Locate the cell with the specified text and output its [X, Y] center coordinate. 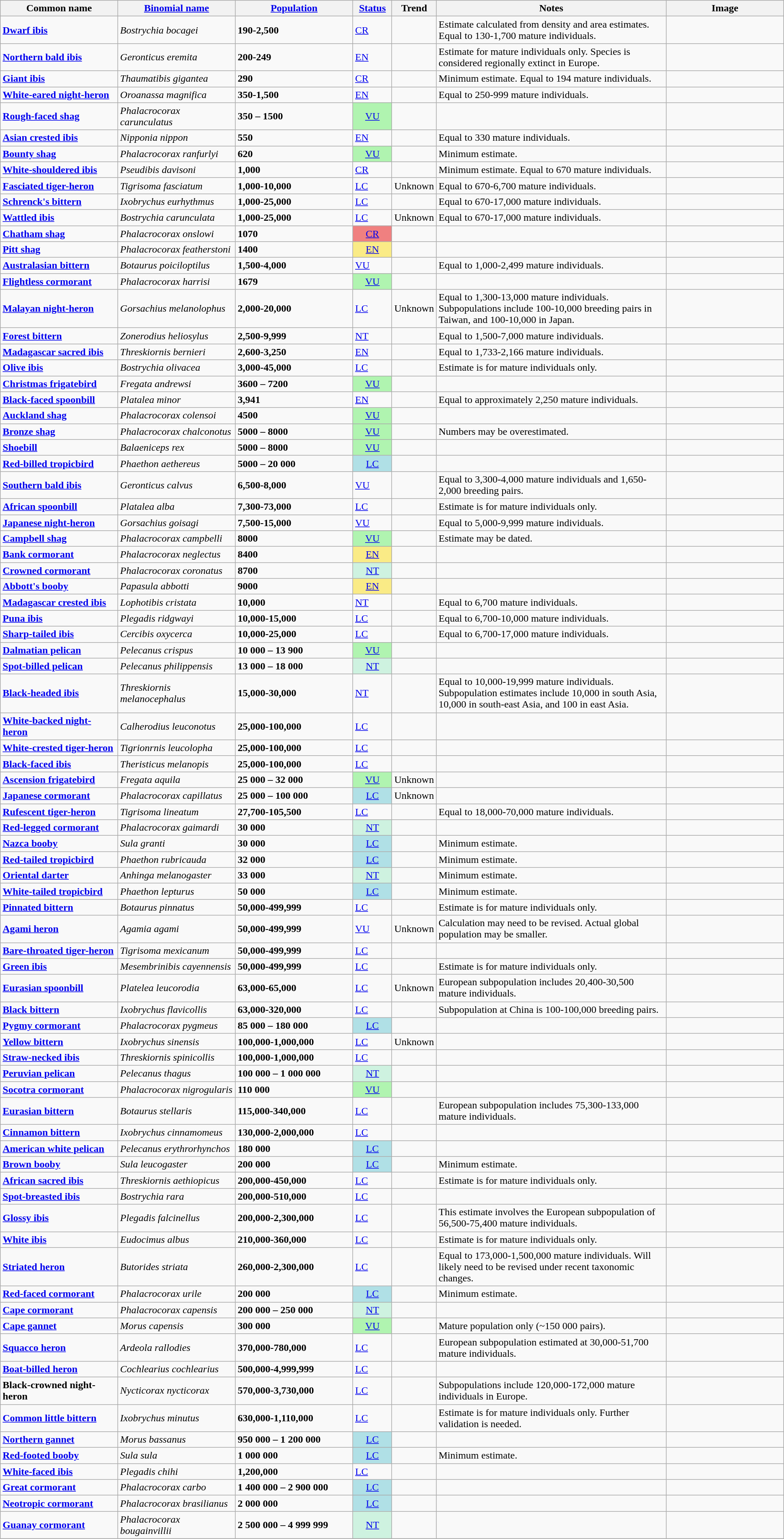
Image [725, 8]
Rough-faced shag [59, 116]
Spot-billed pelican [59, 666]
White-backed night-heron [59, 726]
White-tailed tropicbird [59, 891]
Minimum estimate. Equal to 670 mature individuals. [551, 170]
White-faced ibis [59, 1472]
Botaurus poiciloptilus [177, 266]
85 000 – 180 000 [294, 1025]
Phalacrocorax colensoi [177, 416]
Olive ibis [59, 368]
Platelea leucorodia [177, 988]
Auckland shag [59, 416]
Equal to 6,700 mature individuals. [551, 602]
Bostrychia rara [177, 1196]
Threskiornis bernieri [177, 352]
7,300-73,000 [294, 506]
Phalacrocorax brasilianus [177, 1503]
13 000 – 18 000 [294, 666]
European subpopulation includes 20,400-30,500 mature individuals. [551, 988]
Zonerodius heliosylus [177, 336]
Black-faced spoonbill [59, 400]
260,000-2,300,000 [294, 1267]
Abbott's booby [59, 586]
2,000-20,000 [294, 309]
European subpopulation estimated at 30,000-51,700 mature individuals. [551, 1347]
Phalacrocorax pygmeus [177, 1025]
63,000-65,000 [294, 988]
Platalea minor [177, 400]
1400 [294, 250]
Estimate may be dated. [551, 539]
Phaethon aethereus [177, 463]
Phalacrocorax bougainvillii [177, 1525]
Chatham shag [59, 233]
Phalacrocorax coronatus [177, 571]
32 000 [294, 860]
This estimate involves the European subpopulation of 56,500-75,400 mature individuals. [551, 1218]
Equal to 6,700-17,000 mature individuals. [551, 634]
Balaeniceps rex [177, 447]
Pseudibis davisoni [177, 170]
Equal to 1,500-7,000 mature individuals. [551, 336]
Phalacrocorax carunculatus [177, 116]
Population [294, 8]
Ascension frigatebird [59, 780]
Numbers may be overestimated. [551, 431]
White ibis [59, 1239]
Madagascar sacred ibis [59, 352]
Trend [414, 8]
Asian crested ibis [59, 138]
Oroanassa magnifica [177, 95]
Neotropic cormorant [59, 1503]
Bare-throated tiger-heron [59, 950]
Red-billed tropicbird [59, 463]
8400 [294, 555]
2 000 000 [294, 1503]
Equal to 1,000-2,499 mature individuals. [551, 266]
Malayan night-heron [59, 309]
European subpopulation includes 75,300-133,000 mature individuals. [551, 1111]
Butorides striata [177, 1267]
Cape cormorant [59, 1310]
Threskiornis spinicollis [177, 1057]
6,500-8,000 [294, 485]
9000 [294, 586]
27,700-105,500 [294, 811]
Equal to 173,000-1,500,000 mature individuals. Will likely need to be revised under recent taxonomic changes. [551, 1267]
200,000-510,000 [294, 1196]
Plegadis ridgwayi [177, 618]
Plegadis falcinellus [177, 1218]
Pelecanus thagus [177, 1073]
Morus bassanus [177, 1440]
Socotra cormorant [59, 1090]
10,000 [294, 602]
Nipponia nippon [177, 138]
Estimate is for mature individuals only. Further validation is needed. [551, 1418]
630,000-1,110,000 [294, 1418]
2 500 000 – 4 999 999 [294, 1525]
200,000-450,000 [294, 1180]
Pitt shag [59, 250]
Brown booby [59, 1165]
Yellow bittern [59, 1041]
200 000 – 250 000 [294, 1310]
10 000 – 13 900 [294, 650]
Phalacrocorax urile [177, 1294]
Green ibis [59, 966]
American white pelican [59, 1149]
370,000-780,000 [294, 1347]
African spoonbill [59, 506]
Mesembrinibis cayennensis [177, 966]
Eudocimus albus [177, 1239]
Southern bald ibis [59, 485]
100 000 – 1 000 000 [294, 1073]
Sula granti [177, 844]
570,000-3,730,000 [294, 1391]
Anhinga melanogaster [177, 875]
Cinnamon bittern [59, 1133]
Madagascar crested ibis [59, 602]
1679 [294, 281]
Boat-billed heron [59, 1369]
Common little bittern [59, 1418]
50 000 [294, 891]
Pinnated bittern [59, 907]
Phaethon rubricauda [177, 860]
Geronticus eremita [177, 57]
2,500-9,999 [294, 336]
Phalacrocorax harrisi [177, 281]
Fasciated tiger-heron [59, 186]
Phalacrocorax neglectus [177, 555]
Northern bald ibis [59, 57]
Equal to 3,300-4,000 mature individuals and 1,650-2,000 breeding pairs. [551, 485]
300 000 [294, 1326]
Glossy ibis [59, 1218]
3,000-45,000 [294, 368]
Phaethon lepturus [177, 891]
Phalacrocorax campbelli [177, 539]
Phalacrocorax carbo [177, 1487]
Equal to 250-999 mature individuals. [551, 95]
Estimate calculated from density and area estimates. Equal to 130-1,700 mature individuals. [551, 30]
Equal to approximately 2,250 mature individuals. [551, 400]
Calherodius leuconotus [177, 726]
Platalea alba [177, 506]
Notes [551, 8]
Crowned cormorant [59, 571]
Campbell shag [59, 539]
Status [372, 8]
200,000-2,300,000 [294, 1218]
Phalacrocorax capillatus [177, 795]
Equal to 330 mature individuals. [551, 138]
25 000 – 32 000 [294, 780]
1,000-10,000 [294, 186]
3,941 [294, 400]
Black bittern [59, 1010]
Phalacrocorax nigrogularis [177, 1090]
Spot-breasted ibis [59, 1196]
Theristicus melanopis [177, 764]
Thaumatibis gigantea [177, 79]
Red-legged cormorant [59, 828]
Australasian bittern [59, 266]
8700 [294, 571]
Eurasian spoonbill [59, 988]
1 000 000 [294, 1456]
Peruvian pelican [59, 1073]
110 000 [294, 1090]
Lophotibis cristata [177, 602]
Bounty shag [59, 154]
Phalacrocorax capensis [177, 1310]
Cape gannet [59, 1326]
Threskiornis aethiopicus [177, 1180]
Striated heron [59, 1267]
950 000 – 1 200 000 [294, 1440]
190-2,500 [294, 30]
White-shouldered ibis [59, 170]
Pygmy cormorant [59, 1025]
1,000 [294, 170]
1,500-4,000 [294, 266]
Phalacrocorax onslowi [177, 233]
63,000-320,000 [294, 1010]
Schrenck's bittern [59, 201]
Agami heron [59, 929]
Papasula abbotti [177, 586]
Japanese cormorant [59, 795]
Cercibis oxycerca [177, 634]
Gorsachius goisagi [177, 522]
Equal to 1,733-2,166 mature individuals. [551, 352]
7,500-15,000 [294, 522]
African sacred ibis [59, 1180]
White-eared night-heron [59, 95]
4500 [294, 416]
Cochlearius cochlearius [177, 1369]
Black-crowned night-heron [59, 1391]
130,000-2,000,000 [294, 1133]
Morus capensis [177, 1326]
Common name [59, 8]
Nycticorax nycticorax [177, 1391]
Eurasian bittern [59, 1111]
Threskiornis melanocephalus [177, 693]
Sula leucogaster [177, 1165]
Sharp-tailed ibis [59, 634]
Japanese night-heron [59, 522]
10,000-15,000 [294, 618]
Mature population only (~150 000 pairs). [551, 1326]
Agamia agami [177, 929]
Christmas frigatebird [59, 384]
Sula sula [177, 1456]
Botaurus pinnatus [177, 907]
Equal to 670-6,700 mature individuals. [551, 186]
Tigrisoma fasciatum [177, 186]
Oriental darter [59, 875]
Binomial name [177, 8]
290 [294, 79]
550 [294, 138]
Bronze shag [59, 431]
Red-faced cormorant [59, 1294]
Squacco heron [59, 1347]
Pelecanus erythrorhynchos [177, 1149]
Equal to 10,000-19,999 mature individuals. Subpopulation estimates include 10,000 in south Asia, 10,000 in south-east Asia, and 100 in east Asia. [551, 693]
Nazca booby [59, 844]
8000 [294, 539]
Plegadis chihi [177, 1472]
Puna ibis [59, 618]
Wattled ibis [59, 217]
Northern gannet [59, 1440]
Giant ibis [59, 79]
Tigrisoma mexicanum [177, 950]
Gorsachius melanolophus [177, 309]
Ixobrychus cinnamomeus [177, 1133]
Bostrychia bocagei [177, 30]
Ixobrychus eurhythmus [177, 201]
350 – 1500 [294, 116]
1,200,000 [294, 1472]
180 000 [294, 1149]
Phalacrocorax gaimardi [177, 828]
Geronticus calvus [177, 485]
Equal to 1,300-13,000 mature individuals. Subpopulations include 100-10,000 breeding pairs in Taiwan, and 100-10,000 in Japan. [551, 309]
Equal to 6,700-10,000 mature individuals. [551, 618]
Black-headed ibis [59, 693]
Bostrychia carunculata [177, 217]
1070 [294, 233]
15,000-30,000 [294, 693]
500,000-4,999,999 [294, 1369]
Great cormorant [59, 1487]
Rufescent tiger-heron [59, 811]
Equal to 18,000-70,000 mature individuals. [551, 811]
Black-faced ibis [59, 764]
Bostrychia olivacea [177, 368]
210,000-360,000 [294, 1239]
33 000 [294, 875]
Straw-necked ibis [59, 1057]
Dwarf ibis [59, 30]
5000 – 20 000 [294, 463]
White-crested tiger-heron [59, 748]
200-249 [294, 57]
Red-footed booby [59, 1456]
Pelecanus philippensis [177, 666]
Phalacrocorax featherstoni [177, 250]
Guanay cormorant [59, 1525]
Shoebill [59, 447]
Forest bittern [59, 336]
2,600-3,250 [294, 352]
Flightless cormorant [59, 281]
Phalacrocorax chalconotus [177, 431]
Estimate for mature individuals only. Species is considered regionally extinct in Europe. [551, 57]
Red-tailed tropicbird [59, 860]
Subpopulations include 120,000-172,000 mature individuals in Europe. [551, 1391]
Calculation may need to be revised. Actual global population may be smaller. [551, 929]
Phalacrocorax ranfurlyi [177, 154]
Ixobrychus flavicollis [177, 1010]
350-1,500 [294, 95]
Botaurus stellaris [177, 1111]
Fregata andrewsi [177, 384]
1 400 000 – 2 900 000 [294, 1487]
Tigrionrnis leucolopha [177, 748]
Fregata aquila [177, 780]
Pelecanus crispus [177, 650]
Bank cormorant [59, 555]
Ardeola rallodies [177, 1347]
3600 – 7200 [294, 384]
Ixobrychus minutus [177, 1418]
Equal to 5,000-9,999 mature individuals. [551, 522]
Tigrisoma lineatum [177, 811]
Subpopulation at China is 100-100,000 breeding pairs. [551, 1010]
Minimum estimate. Equal to 194 mature individuals. [551, 79]
25 000 – 100 000 [294, 795]
10,000-25,000 [294, 634]
115,000-340,000 [294, 1111]
Ixobrychus sinensis [177, 1041]
620 [294, 154]
Dalmatian pelican [59, 650]
